Capture the cell that displays the provided text and extract its [X, Y] central coordinate. 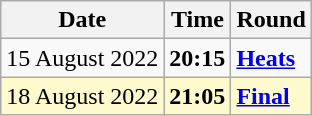
21:05 [198, 96]
Round [271, 20]
Final [271, 96]
20:15 [198, 58]
Heats [271, 58]
Date [82, 20]
Time [198, 20]
18 August 2022 [82, 96]
15 August 2022 [82, 58]
